Pinpoint the cell where the given text exists, returning its (x, y) midpoint coordinate. 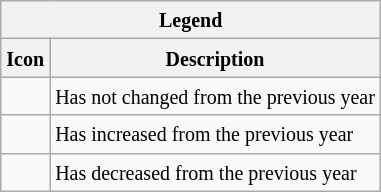
Legend (191, 20)
Has increased from the previous year (216, 134)
Description (216, 58)
Has decreased from the previous year (216, 172)
Icon (26, 58)
Has not changed from the previous year (216, 96)
